Determine the [X, Y] coordinate at the center of the cell enclosing the given text.  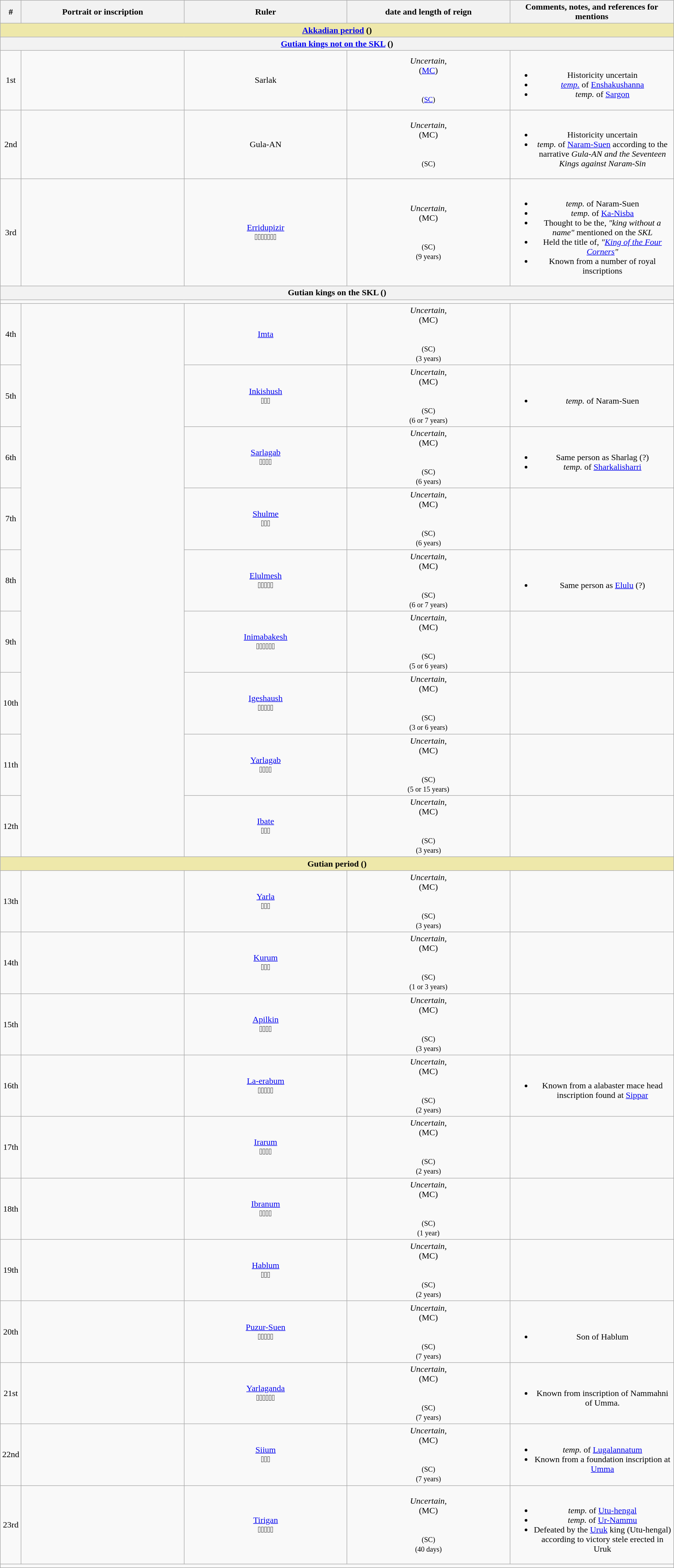
Son of Hablum [592, 1332]
Same person as Elulu (?) [592, 580]
Hablum𒄩𒀊𒈝 [266, 1270]
15th [11, 1024]
Sarlagab𒉌𒆸𒆷𒃮 [266, 457]
Erridupizir𒂊𒅕𒊑𒁺𒉿𒍣𒅕 [266, 232]
Uncertain, (MC)(SC)(1 or 3 years) [428, 963]
La-erabum𒆷𒂍𒊏𒁍𒌝 [266, 1086]
Imta [266, 334]
Inkishush𒅔𒆠𒋙 [266, 396]
11th [11, 765]
Irarum𒄿𒊏𒊒𒌝 [266, 1147]
19th [11, 1270]
4th [11, 334]
Ibate𒄿𒁀𒋼 [266, 826]
14th [11, 963]
Uncertain, (MC)(SC)(40 days) [428, 1524]
10th [11, 704]
Known from inscription of Nammahni of Umma. [592, 1393]
6th [11, 457]
18th [11, 1209]
12th [11, 826]
temp. of Utu-hengaltemp. of Ur-NammuDefeated by the Uruk king (Utu-hengal) according to victory stele erected in Uruk [592, 1524]
Yarlagab𒅀𒅈𒆷𒃮 [266, 765]
Siium𒋛𒅇𒌝 [266, 1455]
Inimabakesh𒄿𒉌𒈠𒁀𒆠𒌍 [266, 642]
1st [11, 80]
Shulme𒂄𒈨𒂊 [266, 519]
Gula-AN [266, 144]
Historicity uncertaintemp. of Enshakushannatemp. of Sargon [592, 80]
Igeshaush𒄿𒄄𒌍𒀀𒍑 [266, 704]
22nd [11, 1455]
2nd [11, 144]
Gutian kings not on the SKL () [337, 44]
17th [11, 1147]
Yarla𒅀𒅈𒆷 [266, 901]
Known from a alabaster mace head inscription found at Sippar [592, 1086]
Sarlak [266, 80]
21st [11, 1393]
9th [11, 642]
temp. of Naram-Suen [592, 396]
Gutian kings on the SKL () [337, 293]
8th [11, 580]
Uncertain, (MC)(SC)(3 or 6 years) [428, 704]
Uncertain, (MC)(SC)(5 or 6 years) [428, 642]
Uncertain, (MC)(SC)(1 year) [428, 1209]
Uncertain, (MC)(SC)(9 years) [428, 232]
Tirigan𒋾𒌷𒂵𒀀𒀭 [266, 1524]
Gutian period () [337, 864]
Kurum𒆪𒊒𒌝 [266, 963]
Puzur-Suen𒅤𒊭𒀭𒂗𒍪 [266, 1332]
20th [11, 1332]
# [11, 12]
5th [11, 396]
Historicity uncertaintemp. of Naram-Suen according to the narrative Gula-AN and the Seventeen Kings against Naram-Sin [592, 144]
Ibranum𒅁𒊏𒉡𒌝 [266, 1209]
16th [11, 1086]
Yarlaganda𒅀𒅈𒆷𒂵𒀭𒁕 [266, 1393]
13th [11, 901]
Apilkin𒀀𒉈𒆠𒅔 [266, 1024]
Same person as Sharlag (?)temp. of Sharkalisharri [592, 457]
Akkadian period () [337, 30]
Comments, notes, and references for mentions [592, 12]
temp. of LugalannatumKnown from a foundation inscription at Umma [592, 1455]
Elulmesh𒋛𒇻𒇻𒈨𒌍 [266, 580]
Ruler [266, 12]
3rd [11, 232]
23rd [11, 1524]
Uncertain, (MC)(SC)(5 or 15 years) [428, 765]
Portrait or inscription [103, 12]
date and length of reign [428, 12]
7th [11, 519]
